From the cell containing the given text, extract its center point as [x, y] coordinate. 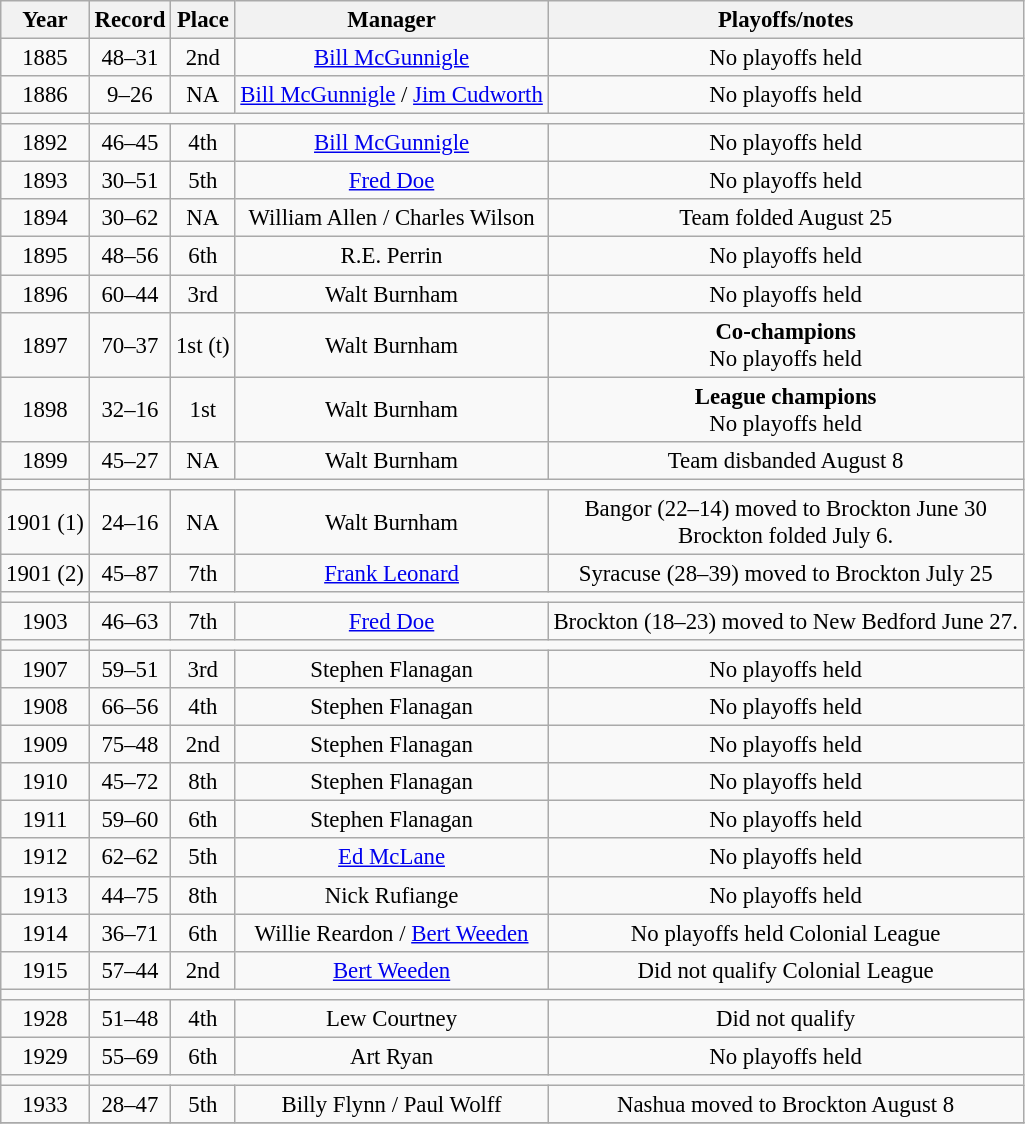
62–62 [130, 858]
R.E. Perrin [392, 256]
1909 [45, 745]
Place [203, 20]
Lew Courtney [392, 1019]
Did not qualify Colonial League [786, 970]
1st (t) [203, 344]
30–62 [130, 219]
1894 [45, 219]
1933 [45, 1104]
Art Ryan [392, 1056]
Willie Reardon / Bert Weeden [392, 933]
1896 [45, 294]
24–16 [130, 522]
46–45 [130, 143]
1903 [45, 621]
1901 (1) [45, 522]
Bill McGunnigle / Jim Cudworth [392, 95]
Syracuse (28–39) moved to Brockton July 25 [786, 573]
Bert Weeden [392, 970]
1901 (2) [45, 573]
1928 [45, 1019]
Co-championsNo playoffs held [786, 344]
Bangor (22–14) moved to Brockton June 30Brockton folded July 6. [786, 522]
Manager [392, 20]
Record [130, 20]
1907 [45, 670]
57–44 [130, 970]
1893 [45, 181]
Brockton (18–23) moved to New Bedford June 27. [786, 621]
1892 [45, 143]
Ed McLane [392, 858]
59–60 [130, 820]
No playoffs held Colonial League [786, 933]
44–75 [130, 895]
1908 [45, 707]
1914 [45, 933]
1910 [45, 782]
60–44 [130, 294]
Team folded August 25 [786, 219]
Billy Flynn / Paul Wolff [392, 1104]
45–27 [130, 460]
45–87 [130, 573]
28–47 [130, 1104]
Frank Leonard [392, 573]
66–56 [130, 707]
1897 [45, 344]
45–72 [130, 782]
1885 [45, 58]
1913 [45, 895]
William Allen / Charles Wilson [392, 219]
1898 [45, 410]
55–69 [130, 1056]
Nashua moved to Brockton August 8 [786, 1104]
70–37 [130, 344]
1915 [45, 970]
1895 [45, 256]
46–63 [130, 621]
30–51 [130, 181]
32–16 [130, 410]
Team disbanded August 8 [786, 460]
1886 [45, 95]
1912 [45, 858]
1899 [45, 460]
Year [45, 20]
Nick Rufiange [392, 895]
36–71 [130, 933]
48–31 [130, 58]
9–26 [130, 95]
75–48 [130, 745]
51–48 [130, 1019]
1st [203, 410]
48–56 [130, 256]
1929 [45, 1056]
1911 [45, 820]
League championsNo playoffs held [786, 410]
59–51 [130, 670]
Playoffs/notes [786, 20]
Did not qualify [786, 1019]
